Find where the given text appears and provide that cell's center as (X, Y) coordinate. 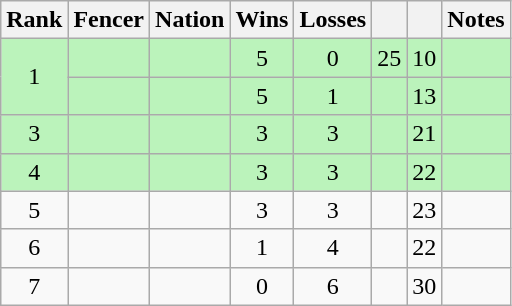
Rank (34, 20)
Wins (262, 20)
23 (424, 210)
13 (424, 96)
10 (424, 58)
Fencer (109, 20)
Nation (190, 20)
Notes (476, 20)
7 (34, 286)
30 (424, 286)
21 (424, 134)
Losses (333, 20)
25 (390, 58)
